Provide the (x, y) coordinate of the cell's center where the given text is located.  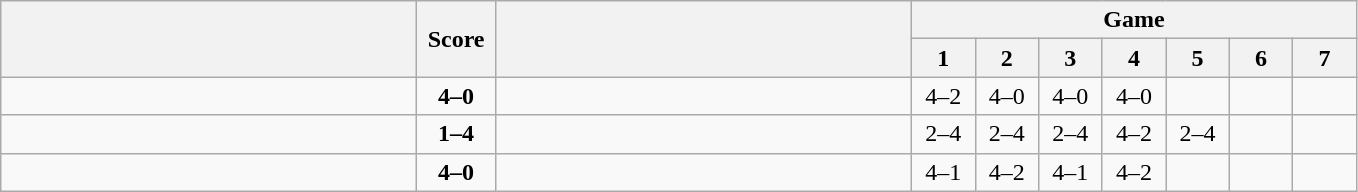
1 (943, 58)
Score (456, 39)
7 (1325, 58)
6 (1261, 58)
1–4 (456, 134)
Game (1134, 20)
3 (1071, 58)
4 (1134, 58)
2 (1007, 58)
5 (1198, 58)
